Detect which cell encompasses the target text, then output its [X, Y] center coordinate. 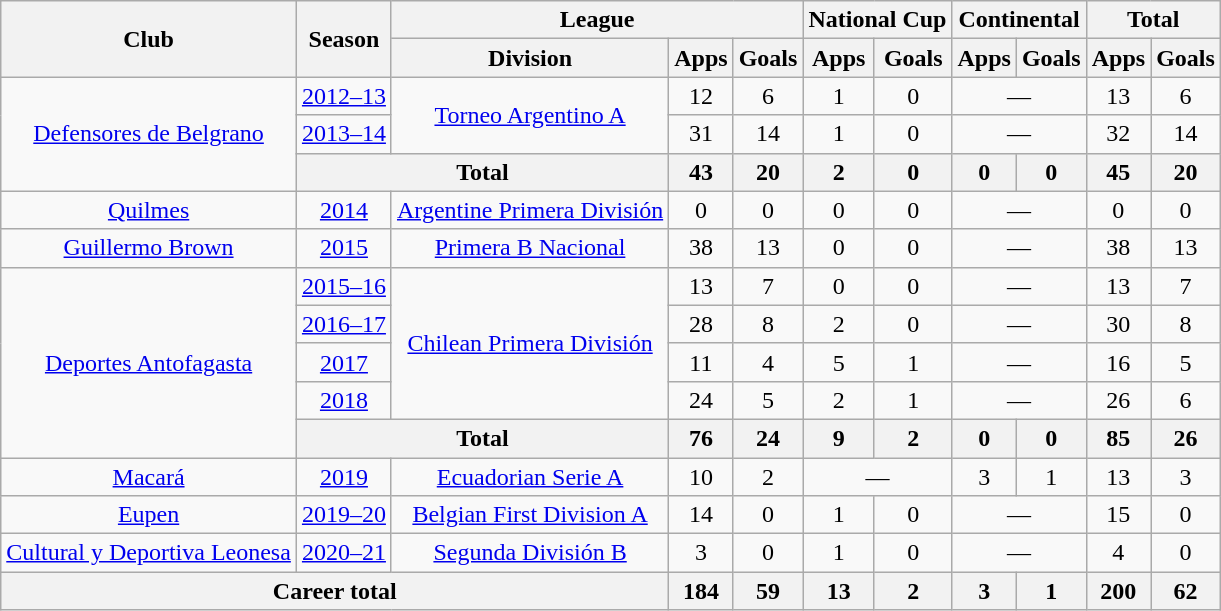
Eupen [149, 515]
Defensores de Belgrano [149, 134]
76 [701, 438]
32 [1118, 134]
16 [1118, 362]
2017 [344, 362]
Deportes Antofagasta [149, 362]
Continental [1019, 20]
45 [1118, 172]
Argentine Primera División [530, 210]
Club [149, 39]
2013–14 [344, 134]
2020–21 [344, 553]
200 [1118, 591]
12 [701, 96]
62 [1186, 591]
11 [701, 362]
85 [1118, 438]
Torneo Argentino A [530, 115]
Guillermo Brown [149, 248]
2015–16 [344, 286]
15 [1118, 515]
Macará [149, 477]
Quilmes [149, 210]
Chilean Primera División [530, 343]
Season [344, 39]
2019 [344, 477]
Division [530, 58]
Ecuadorian Serie A [530, 477]
League [596, 20]
2019–20 [344, 515]
30 [1118, 324]
2014 [344, 210]
Primera B Nacional [530, 248]
Belgian First Division A [530, 515]
9 [839, 438]
2016–17 [344, 324]
2018 [344, 400]
10 [701, 477]
2015 [344, 248]
Segunda División B [530, 553]
43 [701, 172]
National Cup [878, 20]
184 [701, 591]
31 [701, 134]
2012–13 [344, 96]
59 [768, 591]
28 [701, 324]
Cultural y Deportiva Leonesa [149, 553]
Career total [335, 591]
